Search for the cell housing the specified text and yield its (X, Y) center coordinate. 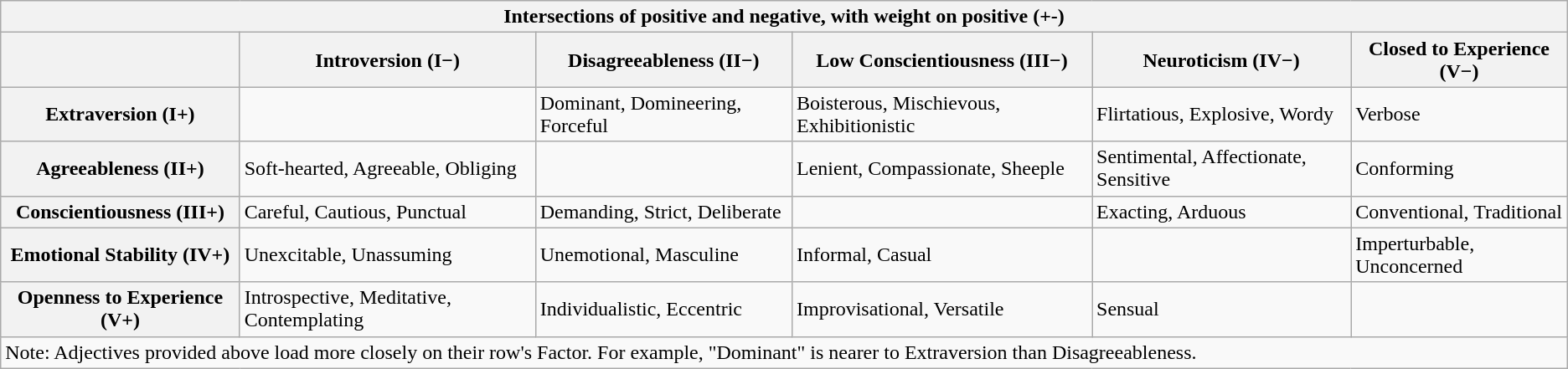
Boisterous, Mischievous, Exhibitionistic (941, 114)
Soft-hearted, Agreeable, Obliging (387, 169)
Dominant, Domineering, Forceful (663, 114)
Exacting, Arduous (1221, 212)
Agreeableness (II+) (121, 169)
Neuroticism (IV−) (1221, 60)
Lenient, Compassionate, Sheeple (941, 169)
Unexcitable, Unassuming (387, 254)
Individualistic, Eccentric (663, 310)
Closed to Experience (V−) (1459, 60)
Extraversion (I+) (121, 114)
Note: Adjectives provided above load more closely on their row's Factor. For example, "Dominant" is nearer to Extraversion than Disagreeableness. (784, 352)
Verbose (1459, 114)
Disagreeableness (II−) (663, 60)
Conventional, Traditional (1459, 212)
Informal, Casual (941, 254)
Conscientiousness (III+) (121, 212)
Introspective, Meditative, Contemplating (387, 310)
Unemotional, Masculine (663, 254)
Intersections of positive and negative, with weight on positive (+-) (784, 17)
Low Conscientiousness (III−) (941, 60)
Flirtatious, Explosive, Wordy (1221, 114)
Sensual (1221, 310)
Emotional Stability (IV+) (121, 254)
Introversion (I−) (387, 60)
Sentimental, Affectionate, Sensitive (1221, 169)
Careful, Cautious, Punctual (387, 212)
Openness to Experience (V+) (121, 310)
Imperturbable, Unconcerned (1459, 254)
Improvisational, Versatile (941, 310)
Conforming (1459, 169)
Demanding, Strict, Deliberate (663, 212)
